From the cell containing the given text, extract its center point as [X, Y] coordinate. 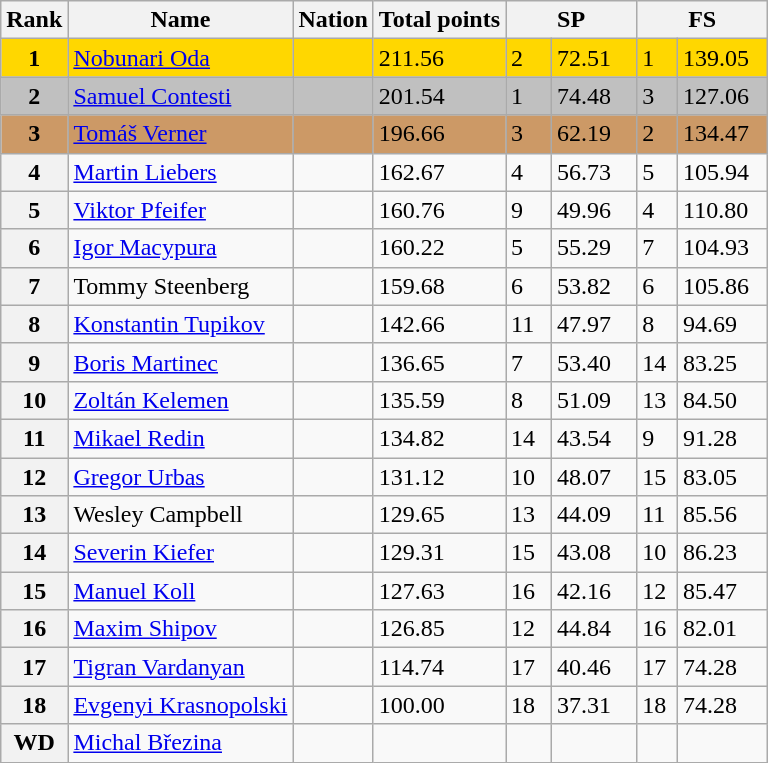
114.74 [439, 667]
WD [34, 743]
Mikael Redin [180, 438]
Zoltán Kelemen [180, 400]
Total points [439, 20]
83.25 [723, 362]
159.68 [439, 286]
Severin Kiefer [180, 553]
134.47 [723, 134]
Name [180, 20]
84.50 [723, 400]
83.05 [723, 477]
142.66 [439, 324]
196.66 [439, 134]
91.28 [723, 438]
Boris Martinec [180, 362]
160.22 [439, 248]
48.07 [594, 477]
94.69 [723, 324]
105.94 [723, 172]
211.56 [439, 58]
SP [572, 20]
85.56 [723, 515]
47.97 [594, 324]
Rank [34, 20]
105.86 [723, 286]
55.29 [594, 248]
Nation [333, 20]
40.46 [594, 667]
160.76 [439, 210]
53.82 [594, 286]
201.54 [439, 96]
Viktor Pfeifer [180, 210]
129.31 [439, 553]
134.82 [439, 438]
43.08 [594, 553]
127.06 [723, 96]
FS [702, 20]
85.47 [723, 591]
56.73 [594, 172]
139.05 [723, 58]
Konstantin Tupikov [180, 324]
44.84 [594, 629]
162.67 [439, 172]
Wesley Campbell [180, 515]
100.00 [439, 705]
129.65 [439, 515]
43.54 [594, 438]
Samuel Contesti [180, 96]
110.80 [723, 210]
Nobunari Oda [180, 58]
Manuel Koll [180, 591]
37.31 [594, 705]
Tigran Vardanyan [180, 667]
127.63 [439, 591]
Maxim Shipov [180, 629]
82.01 [723, 629]
44.09 [594, 515]
42.16 [594, 591]
53.40 [594, 362]
62.19 [594, 134]
72.51 [594, 58]
Igor Macypura [180, 248]
104.93 [723, 248]
74.48 [594, 96]
49.96 [594, 210]
126.85 [439, 629]
51.09 [594, 400]
Michal Březina [180, 743]
Martin Liebers [180, 172]
Evgenyi Krasnopolski [180, 705]
136.65 [439, 362]
Tommy Steenberg [180, 286]
135.59 [439, 400]
131.12 [439, 477]
Tomáš Verner [180, 134]
Gregor Urbas [180, 477]
86.23 [723, 553]
